Locate the cell with the specified text and output its [X, Y] center coordinate. 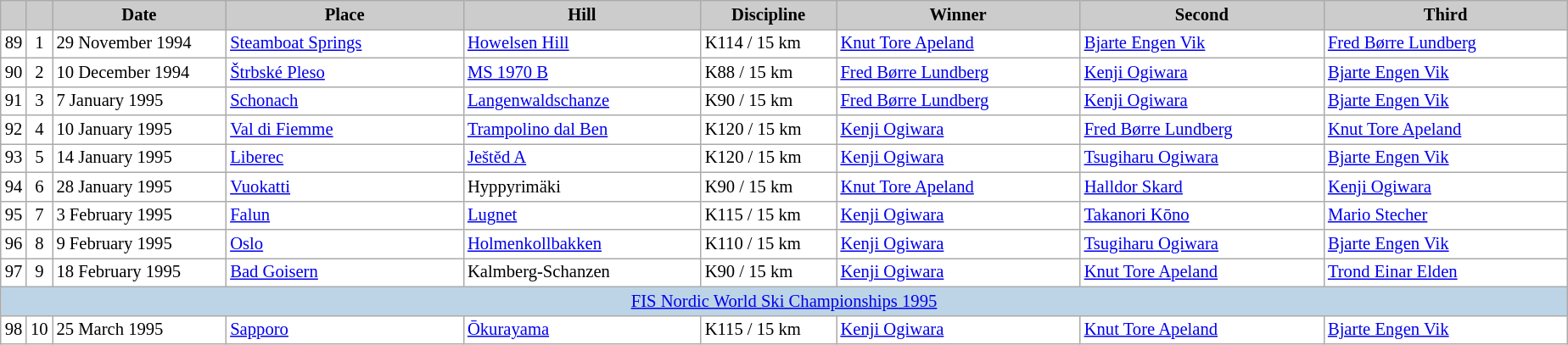
3 [39, 101]
Holmenkollbakken [582, 243]
Steamboat Springs [344, 43]
Trampolino dal Ben [582, 130]
Sapporo [344, 330]
25 March 1995 [139, 330]
9 [39, 272]
9 February 1995 [139, 243]
Takanori Kōno [1201, 215]
Kalmberg-Schanzen [582, 272]
Oslo [344, 243]
Ōkurayama [582, 330]
2 [39, 72]
96 [14, 243]
29 November 1994 [139, 43]
Halldor Skard [1201, 186]
Langenwaldschanze [582, 101]
MS 1970 B [582, 72]
98 [14, 330]
Hyppyrimäki [582, 186]
FIS Nordic World Ski Championships 1995 [784, 301]
Winner [959, 14]
28 January 1995 [139, 186]
Howelsen Hill [582, 43]
8 [39, 243]
K88 / 15 km [769, 72]
Schonach [344, 101]
3 February 1995 [139, 215]
Liberec [344, 158]
14 January 1995 [139, 158]
Val di Fiemme [344, 130]
Second [1201, 14]
94 [14, 186]
Hill [582, 14]
Vuokatti [344, 186]
1 [39, 43]
K114 / 15 km [769, 43]
10 January 1995 [139, 130]
Ještěd A [582, 158]
7 [39, 215]
5 [39, 158]
Place [344, 14]
93 [14, 158]
91 [14, 101]
10 [39, 330]
18 February 1995 [139, 272]
Lugnet [582, 215]
92 [14, 130]
Mario Stecher [1446, 215]
Discipline [769, 14]
Trond Einar Elden [1446, 272]
Third [1446, 14]
7 January 1995 [139, 101]
90 [14, 72]
95 [14, 215]
97 [14, 272]
Falun [344, 215]
89 [14, 43]
K110 / 15 km [769, 243]
Štrbské Pleso [344, 72]
4 [39, 130]
10 December 1994 [139, 72]
6 [39, 186]
Bad Goisern [344, 272]
Date [139, 14]
